Find where the given text appears and provide that cell's center as [x, y] coordinate. 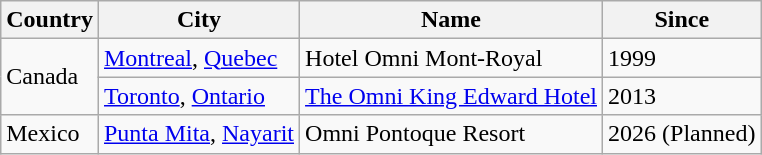
Toronto, Ontario [198, 96]
Omni Pontoque Resort [452, 134]
Canada [50, 77]
Hotel Omni Mont-Royal [452, 58]
Montreal, Quebec [198, 58]
2026 (Planned) [682, 134]
Mexico [50, 134]
City [198, 20]
Since [682, 20]
Name [452, 20]
The Omni King Edward Hotel [452, 96]
1999 [682, 58]
2013 [682, 96]
Country [50, 20]
Punta Mita, Nayarit [198, 134]
